Extract the (x, y) coordinate from the center of the cell holding the provided text.  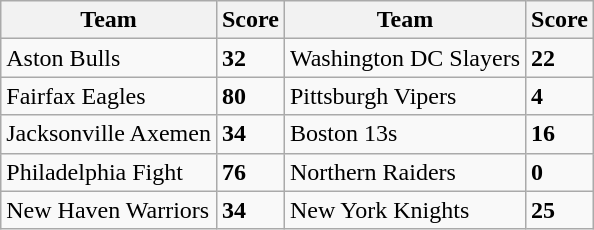
4 (560, 96)
80 (250, 96)
New Haven Warriors (109, 210)
76 (250, 172)
Aston Bulls (109, 58)
32 (250, 58)
Pittsburgh Vipers (404, 96)
0 (560, 172)
Boston 13s (404, 134)
22 (560, 58)
25 (560, 210)
Philadelphia Fight (109, 172)
Fairfax Eagles (109, 96)
Northern Raiders (404, 172)
Washington DC Slayers (404, 58)
Jacksonville Axemen (109, 134)
16 (560, 134)
New York Knights (404, 210)
